Return (x, y) of the center of cell containing provided text 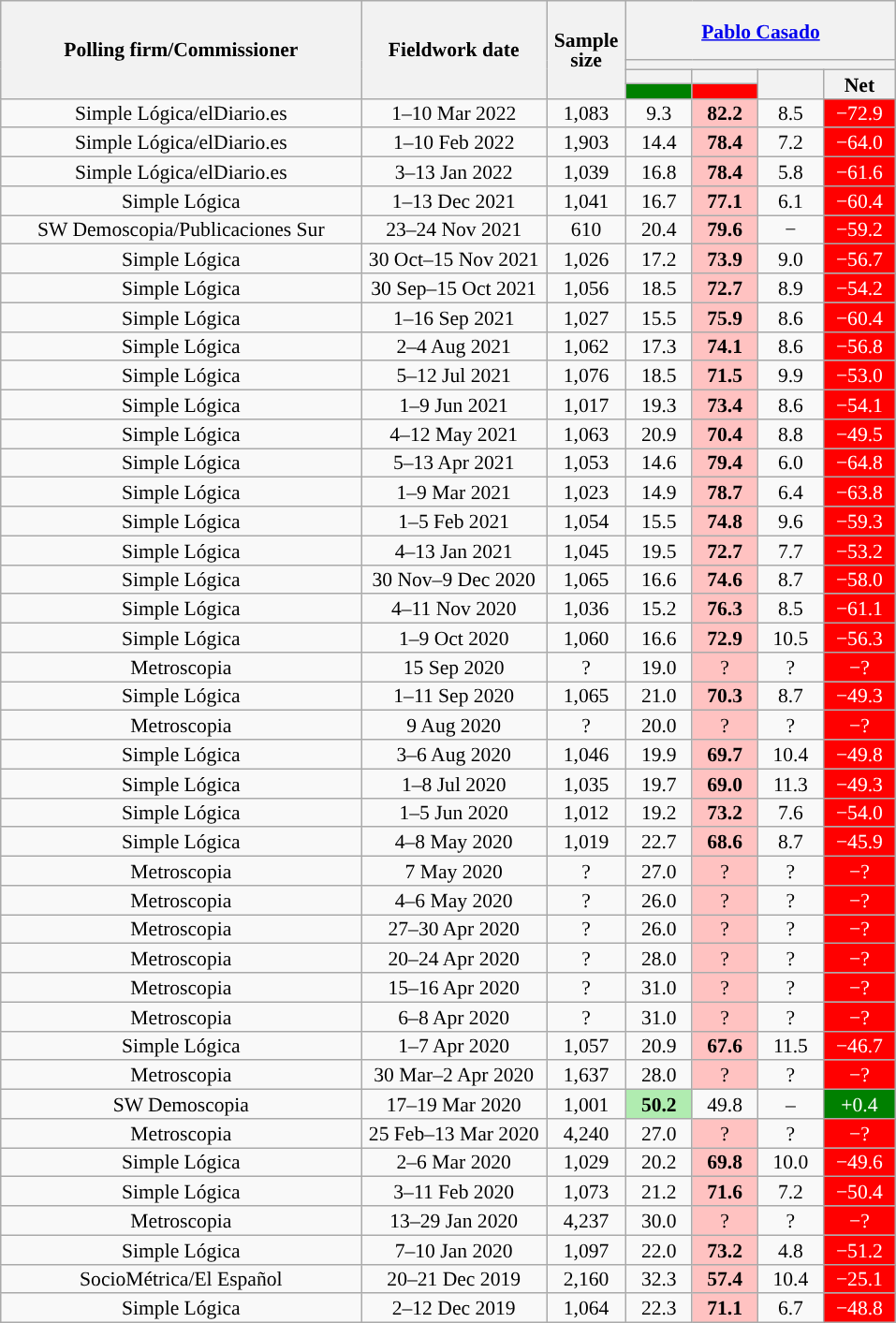
1,046 (586, 755)
1,027 (586, 316)
19.7 (659, 783)
10.0 (790, 1163)
5–12 Jul 2021 (454, 376)
1,017 (586, 404)
9.9 (790, 376)
32.3 (659, 1279)
−54.2 (859, 288)
15–16 Apr 2020 (454, 987)
−56.8 (859, 346)
1–9 Oct 2020 (454, 639)
19.5 (659, 551)
82.2 (725, 112)
1,053 (586, 463)
1,054 (586, 521)
1,073 (586, 1191)
1,039 (586, 172)
30 Sep–15 Oct 2021 (454, 288)
70.3 (725, 697)
1,057 (586, 1045)
2–6 Mar 2020 (454, 1163)
21.2 (659, 1191)
1–11 Sep 2020 (454, 697)
50.2 (659, 1105)
3–11 Feb 2020 (454, 1191)
19.2 (659, 813)
9.6 (790, 521)
1,063 (586, 434)
30 Nov–9 Dec 2020 (454, 579)
72.9 (725, 639)
74.6 (725, 579)
11.5 (790, 1045)
7.6 (790, 813)
30 Oct–15 Nov 2021 (454, 258)
6.7 (790, 1309)
−50.4 (859, 1191)
1,041 (586, 200)
6.4 (790, 492)
15.2 (659, 609)
− (790, 230)
4.8 (790, 1249)
20–24 Apr 2020 (454, 959)
1–5 Jun 2020 (454, 813)
1,903 (586, 142)
68.6 (725, 843)
6.1 (790, 200)
73.9 (725, 258)
75.9 (725, 316)
1,001 (586, 1105)
4,237 (586, 1221)
1,036 (586, 609)
71.5 (725, 376)
27–30 Apr 2020 (454, 929)
+0.4 (859, 1105)
−64.0 (859, 142)
−53.0 (859, 376)
9.0 (790, 258)
1,023 (586, 492)
1,019 (586, 843)
1,062 (586, 346)
4,240 (586, 1133)
−64.8 (859, 463)
14.4 (659, 142)
21.0 (659, 697)
−54.0 (859, 813)
−49.8 (859, 755)
−63.8 (859, 492)
−49.5 (859, 434)
−56.7 (859, 258)
−59.2 (859, 230)
1,056 (586, 288)
69.7 (725, 755)
23–24 Nov 2021 (454, 230)
Pablo Casado (761, 30)
4–11 Nov 2020 (454, 609)
20.4 (659, 230)
6.0 (790, 463)
57.4 (725, 1279)
74.1 (725, 346)
1,083 (586, 112)
1–10 Mar 2022 (454, 112)
7–10 Jan 2020 (454, 1249)
16.8 (659, 172)
67.6 (725, 1045)
30.0 (659, 1221)
1–9 Mar 2021 (454, 492)
5.8 (790, 172)
Sample size (586, 50)
76.3 (725, 609)
70.4 (725, 434)
1–8 Jul 2020 (454, 783)
22.3 (659, 1309)
17.3 (659, 346)
−61.1 (859, 609)
20.2 (659, 1163)
6–8 Apr 2020 (454, 1017)
11.3 (790, 783)
7 May 2020 (454, 871)
20–21 Dec 2019 (454, 1279)
4–6 May 2020 (454, 901)
9.3 (659, 112)
74.8 (725, 521)
610 (586, 230)
−49.6 (859, 1163)
7.7 (790, 551)
17.2 (659, 258)
1–9 Jun 2021 (454, 404)
Polling firm/Commissioner (182, 50)
1,012 (586, 813)
Fieldwork date (454, 50)
1,045 (586, 551)
−45.9 (859, 843)
20.0 (659, 725)
19.9 (659, 755)
1,637 (586, 1075)
73.4 (725, 404)
71.1 (725, 1309)
22.7 (659, 843)
−54.1 (859, 404)
3–6 Aug 2020 (454, 755)
8.8 (790, 434)
−58.0 (859, 579)
−46.7 (859, 1045)
1,026 (586, 258)
1,035 (586, 783)
8.9 (790, 288)
−72.9 (859, 112)
−48.8 (859, 1309)
1,060 (586, 639)
−25.1 (859, 1279)
10.5 (790, 639)
2–12 Dec 2019 (454, 1309)
19.3 (659, 404)
4–12 May 2021 (454, 434)
79.6 (725, 230)
69.8 (725, 1163)
19.0 (659, 667)
−53.2 (859, 551)
78.7 (725, 492)
15 Sep 2020 (454, 667)
9 Aug 2020 (454, 725)
5–13 Apr 2021 (454, 463)
Net (859, 84)
77.1 (725, 200)
−59.3 (859, 521)
3–13 Jan 2022 (454, 172)
79.4 (725, 463)
30 Mar–2 Apr 2020 (454, 1075)
1–10 Feb 2022 (454, 142)
2–4 Aug 2021 (454, 346)
69.0 (725, 783)
−56.3 (859, 639)
– (790, 1105)
14.9 (659, 492)
4–13 Jan 2021 (454, 551)
4–8 May 2020 (454, 843)
14.6 (659, 463)
1,097 (586, 1249)
SocioMétrica/El Español (182, 1279)
25 Feb–13 Mar 2020 (454, 1133)
−61.6 (859, 172)
16.7 (659, 200)
1–13 Dec 2021 (454, 200)
1,076 (586, 376)
1–5 Feb 2021 (454, 521)
13–29 Jan 2020 (454, 1221)
−51.2 (859, 1249)
17–19 Mar 2020 (454, 1105)
1–7 Apr 2020 (454, 1045)
1,029 (586, 1163)
22.0 (659, 1249)
2,160 (586, 1279)
1–16 Sep 2021 (454, 316)
71.6 (725, 1191)
SW Demoscopia (182, 1105)
1,064 (586, 1309)
49.8 (725, 1105)
SW Demoscopia/Publicaciones Sur (182, 230)
